Search for the cell housing the specified text and yield its (x, y) center coordinate. 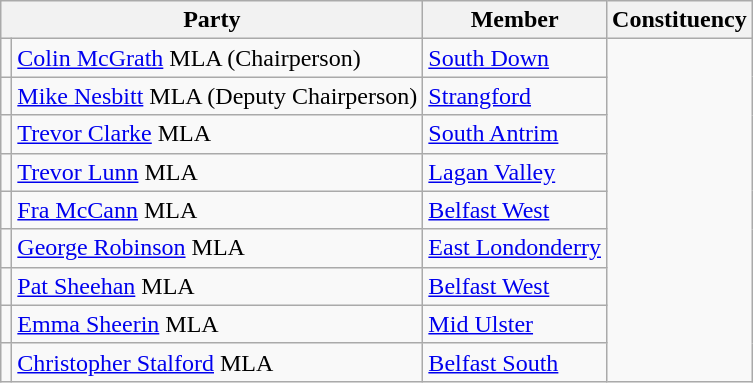
South Down (515, 58)
Constituency (680, 20)
Colin McGrath MLA (Chairperson) (218, 58)
Trevor Lunn MLA (218, 172)
Pat Sheehan MLA (218, 286)
Party (212, 20)
Member (515, 20)
Mike Nesbitt MLA (Deputy Chairperson) (218, 96)
Christopher Stalford MLA (218, 362)
Fra McCann MLA (218, 210)
Mid Ulster (515, 324)
Trevor Clarke MLA (218, 134)
George Robinson MLA (218, 248)
Emma Sheerin MLA (218, 324)
Lagan Valley (515, 172)
East Londonderry (515, 248)
South Antrim (515, 134)
Strangford (515, 96)
Belfast South (515, 362)
